Return (X, Y) of the center of cell containing provided text 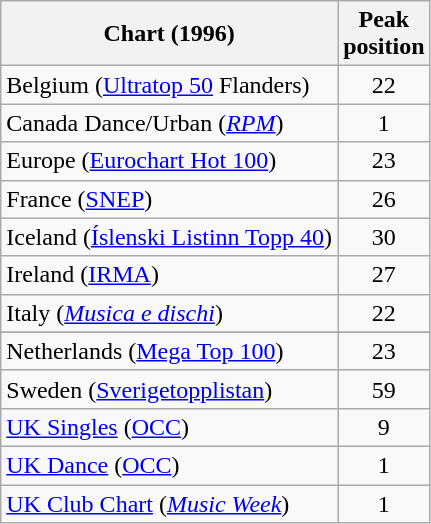
Peakposition (384, 34)
9 (384, 427)
Belgium (Ultratop 50 Flanders) (170, 85)
26 (384, 199)
Chart (1996) (170, 34)
Europe (Eurochart Hot 100) (170, 161)
Ireland (IRMA) (170, 275)
Sweden (Sverigetopplistan) (170, 389)
59 (384, 389)
Canada Dance/Urban (RPM) (170, 123)
UK Singles (OCC) (170, 427)
UK Dance (OCC) (170, 465)
30 (384, 237)
UK Club Chart (Music Week) (170, 503)
Netherlands (Mega Top 100) (170, 351)
Italy (Musica e dischi) (170, 313)
Iceland (Íslenski Listinn Topp 40) (170, 237)
27 (384, 275)
France (SNEP) (170, 199)
